Detect which cell encompasses the target text, then output its [x, y] center coordinate. 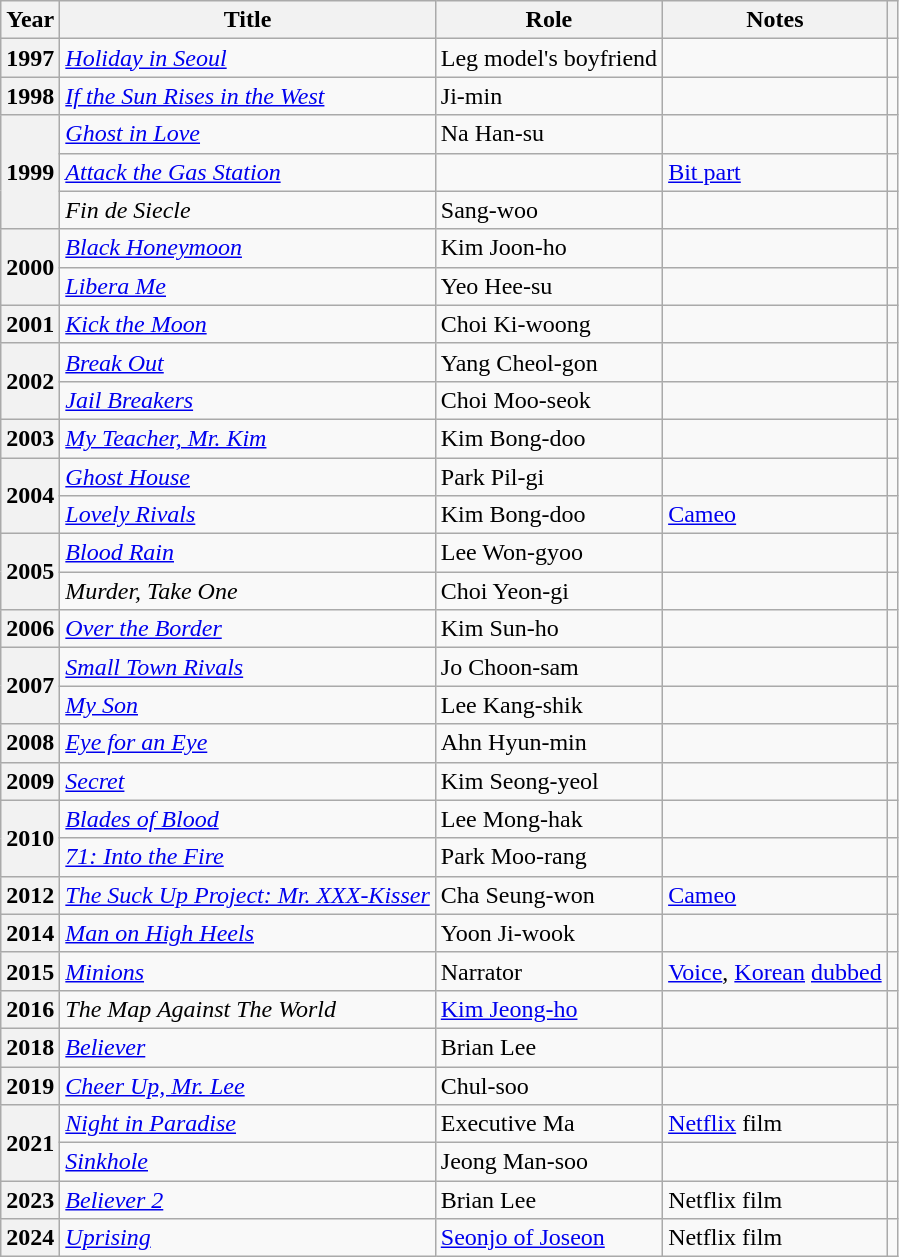
Uprising [248, 1238]
2005 [30, 572]
Ji-min [548, 96]
Fin de Siecle [248, 210]
Eye for an Eye [248, 743]
Jo Choon-sam [548, 667]
Park Moo-rang [548, 857]
Kim Jeong-ho [548, 1009]
Cheer Up, Mr. Lee [248, 1085]
Jail Breakers [248, 400]
2006 [30, 629]
Blades of Blood [248, 819]
Sang-woo [548, 210]
Park Pil-gi [548, 477]
Murder, Take One [248, 591]
2015 [30, 971]
Choi Ki-woong [548, 324]
Break Out [248, 362]
My Teacher, Mr. Kim [248, 438]
Believer [248, 1047]
Ahn Hyun-min [548, 743]
Secret [248, 781]
2007 [30, 686]
Bit part [776, 172]
Kim Seong-yeol [548, 781]
2016 [30, 1009]
2012 [30, 895]
Na Han-su [548, 134]
Blood Rain [248, 553]
2008 [30, 743]
Jeong Man-soo [548, 1162]
Yeo Hee-su [548, 286]
Kim Joon-ho [548, 248]
2023 [30, 1200]
Believer 2 [248, 1200]
Voice, Korean dubbed [776, 971]
2024 [30, 1238]
Role [548, 20]
Narrator [548, 971]
Over the Border [248, 629]
Choi Moo-seok [548, 400]
Choi Yeon-gi [548, 591]
The Map Against The World [248, 1009]
Libera Me [248, 286]
2003 [30, 438]
Lovely Rivals [248, 515]
1998 [30, 96]
Seonjo of Joseon [548, 1238]
Sinkhole [248, 1162]
Lee Mong-hak [548, 819]
Cha Seung-won [548, 895]
71: Into the Fire [248, 857]
2002 [30, 381]
Year [30, 20]
My Son [248, 705]
If the Sun Rises in the West [248, 96]
Title [248, 20]
Yang Cheol-gon [548, 362]
Attack the Gas Station [248, 172]
2009 [30, 781]
2001 [30, 324]
Man on High Heels [248, 933]
Holiday in Seoul [248, 58]
2018 [30, 1047]
Small Town Rivals [248, 667]
Lee Kang-shik [548, 705]
2014 [30, 933]
1999 [30, 172]
Night in Paradise [248, 1124]
2010 [30, 838]
1997 [30, 58]
Lee Won-gyoo [548, 553]
Minions [248, 971]
Yoon Ji-wook [548, 933]
2004 [30, 496]
Kim Sun-ho [548, 629]
Ghost in Love [248, 134]
2019 [30, 1085]
2021 [30, 1143]
Chul-soo [548, 1085]
Notes [776, 20]
Leg model's boyfriend [548, 58]
2000 [30, 267]
Black Honeymoon [248, 248]
Executive Ma [548, 1124]
Kick the Moon [248, 324]
The Suck Up Project: Mr. XXX-Kisser [248, 895]
Ghost House [248, 477]
